Determine the (X, Y) coordinate at the center of the cell enclosing the given text.  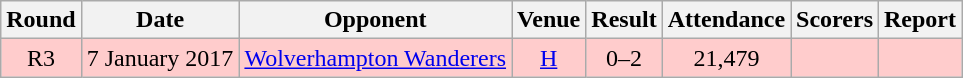
Scorers (835, 20)
R3 (41, 58)
Attendance (726, 20)
21,479 (726, 58)
Report (920, 20)
Opponent (376, 20)
Wolverhampton Wanderers (376, 58)
H (549, 58)
Result (624, 20)
0–2 (624, 58)
7 January 2017 (160, 58)
Round (41, 20)
Venue (549, 20)
Date (160, 20)
